Return the (x, y) coordinate for the center point of the cell that contains the specified text.  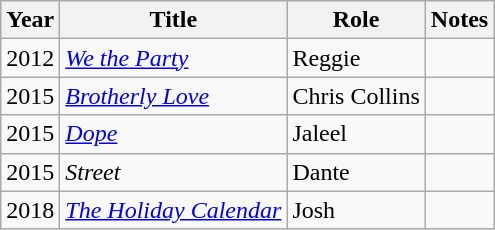
Reggie (356, 58)
Role (356, 20)
Brotherly Love (174, 96)
2012 (30, 58)
Year (30, 20)
We the Party (174, 58)
Street (174, 172)
Dante (356, 172)
Notes (459, 20)
The Holiday Calendar (174, 210)
Jaleel (356, 134)
2018 (30, 210)
Title (174, 20)
Dope (174, 134)
Josh (356, 210)
Chris Collins (356, 96)
